Find where the given text appears and provide that cell's center as (X, Y) coordinate. 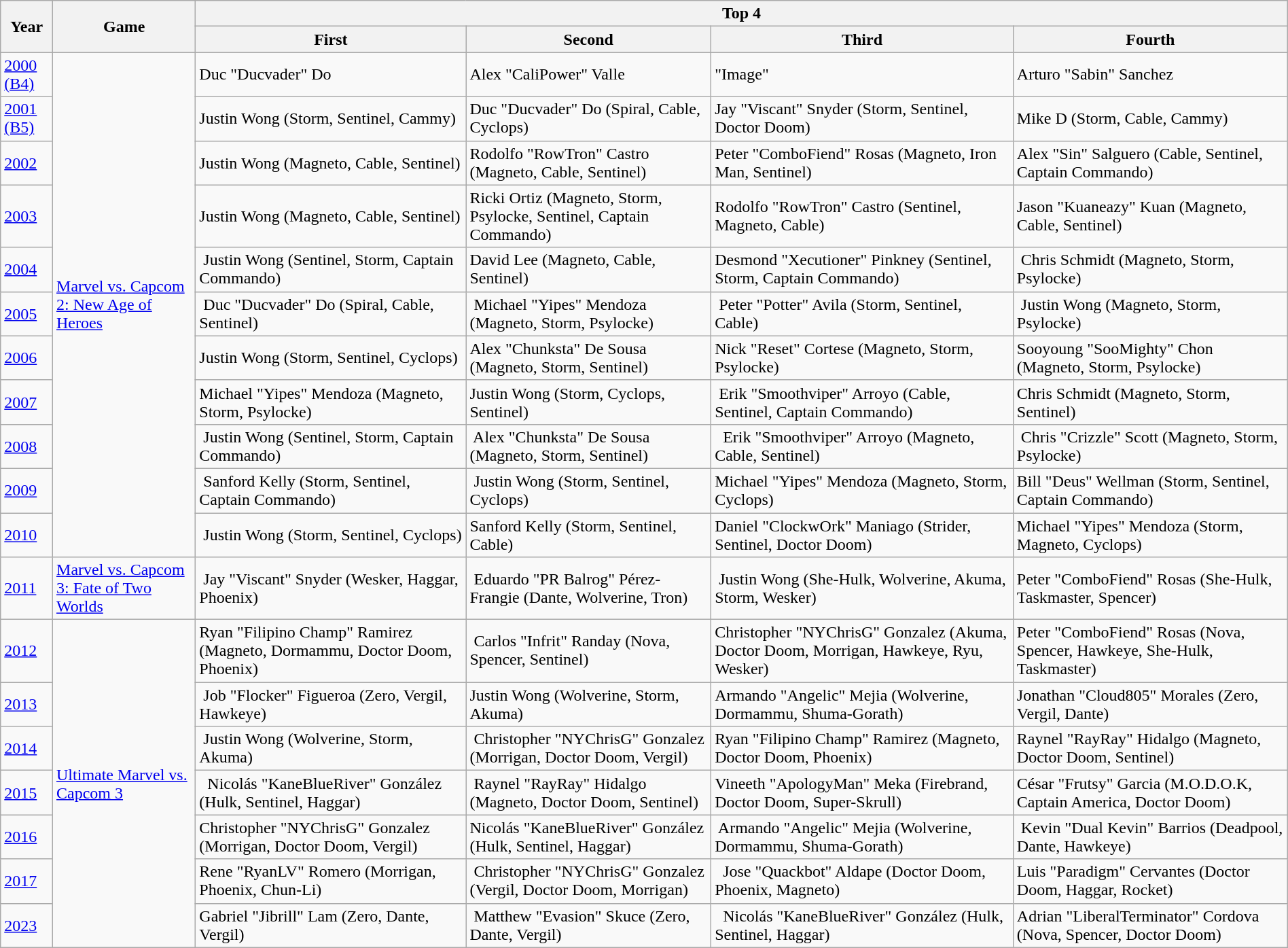
Sanford Kelly (Storm, Sentinel, Captain Commando) (331, 491)
Erik "Smoothviper" Arroyo (Magneto, Cable, Sentinel) (863, 446)
Rodolfo "RowTron" Castro (Magneto, Cable, Sentinel) (588, 163)
Jason "Kuaneazy" Kuan (Magneto, Cable, Sentinel) (1150, 216)
Top 4 (742, 14)
Chris Schmidt (Magneto, Storm, Psylocke) (1150, 269)
Vineeth "ApologyMan" Meka (Firebrand, Doctor Doom, Super-Skrull) (863, 792)
Erik "Smoothviper" Arroyo (Cable, Sentinel, Captain Commando) (863, 402)
2000 (B4) (27, 75)
Rene "RyanLV" Romero (Morrigan, Phoenix, Chun-Li) (331, 881)
Peter "Potter" Avila (Storm, Sentinel, Cable) (863, 314)
Game (124, 27)
2007 (27, 402)
2004 (27, 269)
2013 (27, 704)
Peter "ComboFiend" Rosas (Nova, Spencer, Hawkeye, She-Hulk, Taskmaster) (1150, 651)
Michael "Yipes" Mendoza (Magneto, Storm, Cyclops) (863, 491)
Matthew "Evasion" Skuce (Zero, Dante, Vergil) (588, 926)
Ricki Ortiz (Magneto, Storm, Psylocke, Sentinel, Captain Commando) (588, 216)
2012 (27, 651)
David Lee (Magneto, Cable, Sentinel) (588, 269)
Peter "ComboFiend" Rosas (Magneto, Iron Man, Sentinel) (863, 163)
Duc "Ducvader" Do (Spiral, Cable, Cyclops) (588, 118)
Second (588, 39)
Marvel vs. Capcom 2: New Age of Heroes (124, 304)
Jay "Viscant" Snyder (Storm, Sentinel, Doctor Doom) (863, 118)
Alex "Sin" Salguero (Cable, Sentinel, Captain Commando) (1150, 163)
Mike D (Storm, Cable, Cammy) (1150, 118)
Peter "ComboFiend" Rosas (She-Hulk, Taskmaster, Spencer) (1150, 589)
Duc "Ducvader" Do (Spiral, Cable, Sentinel) (331, 314)
2005 (27, 314)
Christopher "NYChrisG" Gonzalez (Akuma, Doctor Doom, Morrigan, Hawkeye, Ryu, Wesker) (863, 651)
Job "Flocker" Figueroa (Zero, Vergil, Hawkeye) (331, 704)
Luis "Paradigm" Cervantes (Doctor Doom, Haggar, Rocket) (1150, 881)
2016 (27, 837)
Nick "Reset" Cortese (Magneto, Storm, Psylocke) (863, 357)
Eduardo "PR Balrog" Pérez-Frangie (Dante, Wolverine, Tron) (588, 589)
Year (27, 27)
Carlos "Infrit" Randay (Nova, Spencer, Sentinel) (588, 651)
2009 (27, 491)
Justin Wong (Storm, Cyclops, Sentinel) (588, 402)
Kevin "Dual Kevin" Barrios (Deadpool, Dante, Hawkeye) (1150, 837)
Justin Wong (Storm, Sentinel, Cammy) (331, 118)
Chris Schmidt (Magneto, Storm, Sentinel) (1150, 402)
2014 (27, 749)
Third (863, 39)
Justin Wong (She-Hulk, Wolverine, Akuma, Storm, Wesker) (863, 589)
Arturo "Sabin" Sanchez (1150, 75)
2011 (27, 589)
Ryan "Filipino Champ" Ramirez (Magneto, Dormammu, Doctor Doom, Phoenix) (331, 651)
Desmond "Xecutioner" Pinkney (Sentinel, Storm, Captain Commando) (863, 269)
Michael "Yipes" Mendoza (Storm, Magneto, Cyclops) (1150, 534)
Daniel "ClockwOrk" Maniago (Strider, Sentinel, Doctor Doom) (863, 534)
Sanford Kelly (Storm, Sentinel, Cable) (588, 534)
2008 (27, 446)
César "Frutsy" Garcia (M.O.D.O.K, Captain America, Doctor Doom) (1150, 792)
Alex "CaliPower" Valle (588, 75)
Marvel vs. Capcom 3: Fate of Two Worlds (124, 589)
"Image" (863, 75)
2001 (B5) (27, 118)
Bill "Deus" Wellman (Storm, Sentinel, Captain Commando) (1150, 491)
2015 (27, 792)
2002 (27, 163)
2010 (27, 534)
Duc "Ducvader" Do (331, 75)
Chris "Crizzle" Scott (Magneto, Storm, Psylocke) (1150, 446)
Adrian "LiberalTerminator" Cordova (Nova, Spencer, Doctor Doom) (1150, 926)
Jonathan "Cloud805" Morales (Zero, Vergil, Dante) (1150, 704)
Ultimate Marvel vs. Capcom 3 (124, 784)
2003 (27, 216)
Justin Wong (Magneto, Storm, Psylocke) (1150, 314)
Fourth (1150, 39)
Ryan "Filipino Champ" Ramirez (Magneto, Doctor Doom, Phoenix) (863, 749)
Christopher "NYChrisG" Gonzalez (Vergil, Doctor Doom, Morrigan) (588, 881)
2023 (27, 926)
Jay "Viscant" Snyder (Wesker, Haggar, Phoenix) (331, 589)
2017 (27, 881)
Jose "Quackbot" Aldape (Doctor Doom, Phoenix, Magneto) (863, 881)
Rodolfo "RowTron" Castro (Sentinel, Magneto, Cable) (863, 216)
First (331, 39)
Gabriel "Jibrill" Lam (Zero, Dante, Vergil) (331, 926)
2006 (27, 357)
Sooyoung "SooMighty" Chon (Magneto, Storm, Psylocke) (1150, 357)
